From the cell containing the given text, extract its center point as (X, Y) coordinate. 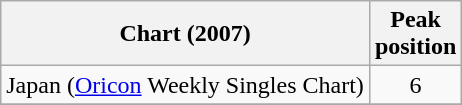
Peakposition (415, 34)
Japan (Oricon Weekly Singles Chart) (186, 85)
6 (415, 85)
Chart (2007) (186, 34)
